Output the (X, Y) coordinate of the center of the cell containing the given text.  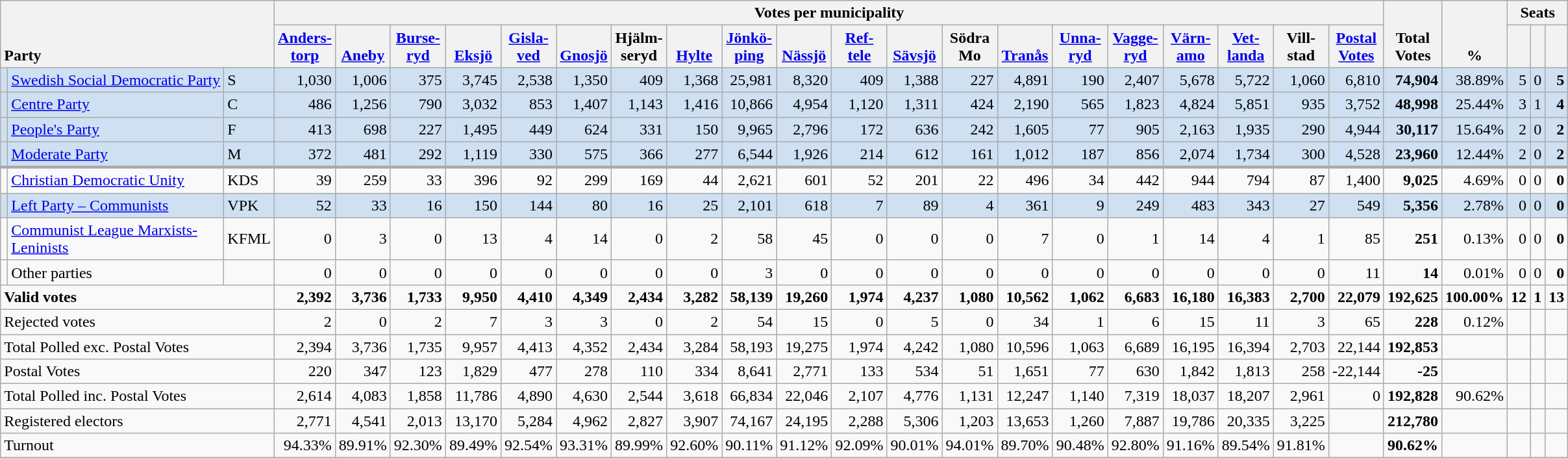
1,829 (473, 372)
89.49% (473, 446)
9 (1080, 205)
5,306 (914, 421)
477 (529, 372)
618 (804, 205)
534 (914, 372)
38.89% (1474, 80)
Valid votes (138, 297)
22,079 (1356, 297)
944 (1191, 181)
92 (529, 181)
27 (1301, 205)
413 (305, 129)
Swedish Social Democratic Party (116, 80)
2,544 (639, 396)
856 (1135, 155)
4,083 (362, 396)
2,827 (639, 421)
212,780 (1413, 421)
1,350 (583, 80)
123 (418, 372)
1,140 (1080, 396)
65 (1356, 322)
258 (1301, 372)
1,495 (473, 129)
496 (1025, 181)
2,392 (305, 297)
16,195 (1191, 346)
Anders- torp (305, 47)
636 (914, 129)
4,824 (1191, 105)
92.30% (418, 446)
F (249, 129)
74,167 (749, 421)
1,006 (362, 80)
192,625 (1413, 297)
-25 (1413, 372)
22,046 (804, 396)
92.09% (860, 446)
698 (362, 129)
1,311 (914, 105)
54 (749, 322)
2,074 (1191, 155)
486 (305, 105)
Värn- amo (1191, 47)
15.64% (1474, 129)
6,810 (1356, 80)
190 (1080, 80)
Centre Party (116, 105)
Ref- tele (860, 47)
Seats (1537, 13)
249 (1135, 205)
5,678 (1191, 80)
3,907 (695, 421)
19,260 (804, 297)
277 (695, 155)
13,170 (473, 421)
3,752 (1356, 105)
1,260 (1080, 421)
9,957 (473, 346)
Hylte (695, 47)
18,207 (1245, 396)
1,063 (1080, 346)
4,349 (583, 297)
2,288 (860, 421)
2,190 (1025, 105)
0.01% (1474, 272)
Total Polled inc. Postal Votes (138, 396)
1,203 (970, 421)
Gnosjö (583, 47)
424 (970, 105)
16,180 (1191, 297)
18,037 (1191, 396)
Södra Mo (970, 47)
259 (362, 181)
6,689 (1135, 346)
6 (1135, 322)
87 (1301, 181)
90.48% (1080, 446)
4,954 (804, 105)
39 (305, 181)
2,703 (1301, 346)
4,890 (529, 396)
8,320 (804, 80)
624 (583, 129)
Aneby (362, 47)
1,926 (804, 155)
366 (639, 155)
2,961 (1301, 396)
347 (362, 372)
242 (970, 129)
Burse- ryd (418, 47)
1,407 (583, 105)
16,383 (1245, 297)
25 (695, 205)
16,394 (1245, 346)
1,813 (1245, 372)
2,013 (418, 421)
1,416 (695, 105)
45 (804, 239)
3,282 (695, 297)
5,722 (1245, 80)
192,828 (1413, 396)
2,614 (305, 396)
0.13% (1474, 239)
25.44% (1474, 105)
-22,144 (1356, 372)
25,981 (749, 80)
214 (860, 155)
2,107 (860, 396)
4,352 (583, 346)
3,618 (695, 396)
Vagge- ryd (1135, 47)
290 (1301, 129)
58,193 (749, 346)
Left Party – Communists (116, 205)
1,735 (418, 346)
Unna- ryd (1080, 47)
4,541 (362, 421)
KFML (249, 239)
58 (749, 239)
Tranås (1025, 47)
91.12% (804, 446)
0.12% (1474, 322)
85 (1356, 239)
M (249, 155)
89.91% (362, 446)
442 (1135, 181)
Votes per municipality (830, 13)
Christian Democratic Unity (116, 181)
2,394 (305, 346)
Jönkö- ping (749, 47)
89.54% (1245, 446)
4,891 (1025, 80)
20,335 (1245, 421)
8,641 (749, 372)
10,596 (1025, 346)
48,998 (1413, 105)
575 (583, 155)
11,786 (473, 396)
300 (1301, 155)
1,823 (1135, 105)
58,139 (749, 297)
4,528 (1356, 155)
4,962 (583, 421)
292 (418, 155)
549 (1356, 205)
5,284 (529, 421)
93.31% (583, 446)
51 (970, 372)
110 (639, 372)
201 (914, 181)
KDS (249, 181)
4,776 (914, 396)
396 (473, 181)
361 (1025, 205)
22 (970, 181)
Other parties (116, 272)
90.01% (914, 446)
565 (1080, 105)
331 (639, 129)
1,062 (1080, 297)
144 (529, 205)
2,101 (749, 205)
2,621 (749, 181)
44 (695, 181)
630 (1135, 372)
1,131 (970, 396)
13,653 (1025, 421)
2.78% (1474, 205)
23,960 (1413, 155)
Registered electors (138, 421)
30,117 (1413, 129)
853 (529, 105)
100.00% (1474, 297)
1,734 (1245, 155)
7,887 (1135, 421)
Hjälm- seryd (639, 47)
2,796 (804, 129)
Vill- stad (1301, 47)
601 (804, 181)
133 (860, 372)
935 (1301, 105)
Turnout (138, 446)
343 (1245, 205)
10,866 (749, 105)
1,842 (1191, 372)
12,247 (1025, 396)
Vet- landa (1245, 47)
1,143 (639, 105)
12 (1519, 297)
S (249, 80)
2,700 (1301, 297)
612 (914, 155)
19,786 (1191, 421)
1,012 (1025, 155)
94.01% (970, 446)
1,388 (914, 80)
9,965 (749, 129)
% (1474, 34)
2,538 (529, 80)
794 (1245, 181)
Party (138, 34)
91.16% (1191, 446)
1,060 (1301, 80)
24,195 (804, 421)
80 (583, 205)
187 (1080, 155)
299 (583, 181)
Total Votes (1413, 34)
4,944 (1356, 129)
89.99% (639, 446)
3,745 (473, 80)
4.69% (1474, 181)
3,284 (695, 346)
19,275 (804, 346)
169 (639, 181)
4,630 (583, 396)
92.60% (695, 446)
278 (583, 372)
22,144 (1356, 346)
9,950 (473, 297)
Gisla- ved (529, 47)
Rejected votes (138, 322)
375 (418, 80)
4,410 (529, 297)
1,256 (362, 105)
334 (695, 372)
5,851 (1245, 105)
9,025 (1413, 181)
92.80% (1135, 446)
74,904 (1413, 80)
VPK (249, 205)
905 (1135, 129)
Sävsjö (914, 47)
C (249, 105)
1,400 (1356, 181)
5,356 (1413, 205)
2,407 (1135, 80)
1,935 (1245, 129)
Moderate Party (116, 155)
172 (860, 129)
91.81% (1301, 446)
6,544 (749, 155)
2,163 (1191, 129)
220 (305, 372)
481 (362, 155)
330 (529, 155)
1,733 (418, 297)
483 (1191, 205)
1,368 (695, 80)
1,651 (1025, 372)
7,319 (1135, 396)
10,562 (1025, 297)
372 (305, 155)
1,120 (860, 105)
790 (418, 105)
4,237 (914, 297)
Eksjö (473, 47)
Communist League Marxists-Leninists (116, 239)
1,858 (418, 396)
3,032 (473, 105)
4,413 (529, 346)
90.11% (749, 446)
251 (1413, 239)
4,242 (914, 346)
89 (914, 205)
92.54% (529, 446)
192,853 (1413, 346)
Total Polled exc. Postal Votes (138, 346)
1,030 (305, 80)
People's Party (116, 129)
3,225 (1301, 421)
66,834 (749, 396)
12.44% (1474, 155)
89.70% (1025, 446)
161 (970, 155)
228 (1413, 322)
Nässjö (804, 47)
449 (529, 129)
94.33% (305, 446)
1,119 (473, 155)
1,605 (1025, 129)
6,683 (1135, 297)
